Provide the (X, Y) coordinate of the cell's center where the given text is located.  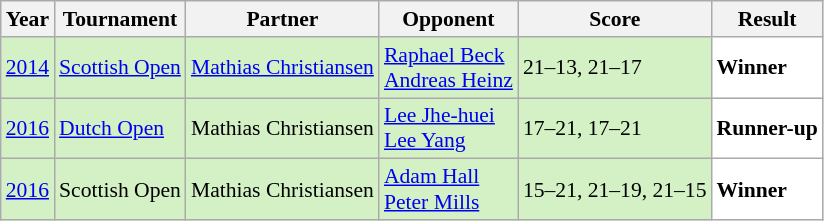
15–21, 21–19, 21–15 (615, 190)
17–21, 17–21 (615, 128)
Lee Jhe-huei Lee Yang (448, 128)
21–13, 21–17 (615, 68)
Tournament (120, 19)
Opponent (448, 19)
Runner-up (768, 128)
Partner (282, 19)
Raphael Beck Andreas Heinz (448, 68)
Result (768, 19)
Adam Hall Peter Mills (448, 190)
Score (615, 19)
2014 (28, 68)
Year (28, 19)
Dutch Open (120, 128)
